Return the (X, Y) coordinate for the center point of the cell that contains the specified text.  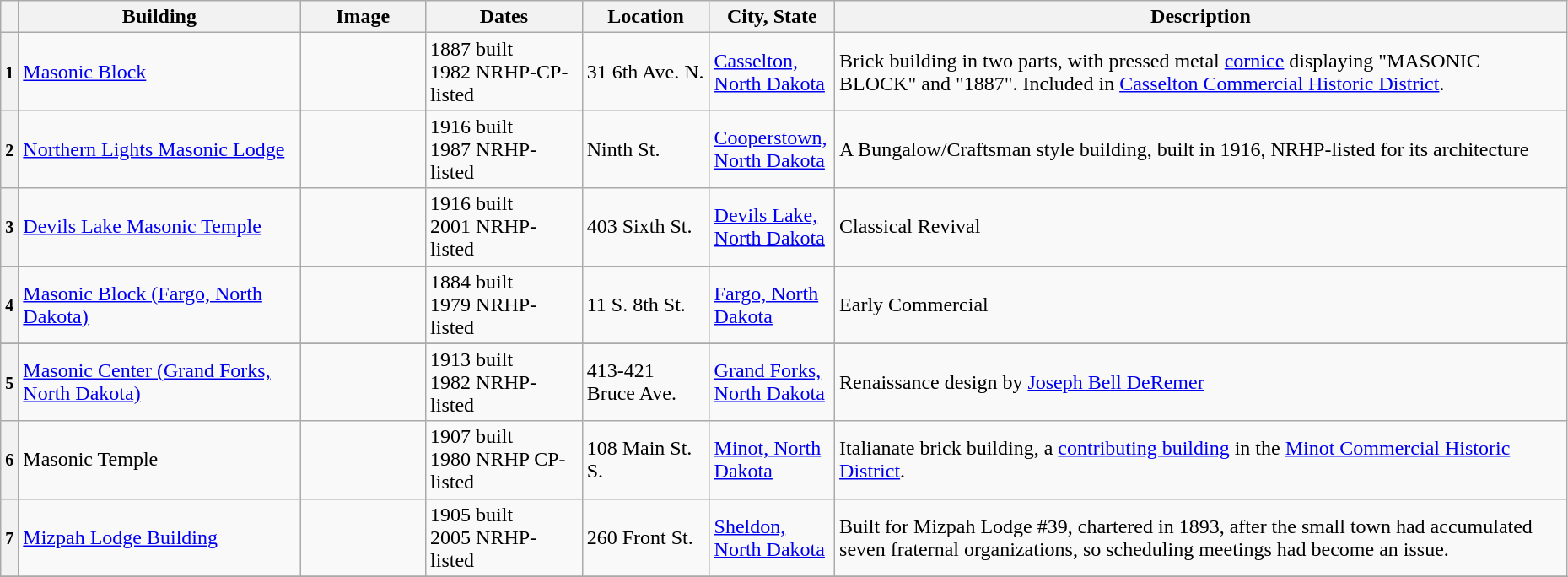
413-421 Bruce Ave. (646, 382)
Classical Revival (1201, 227)
6 (10, 460)
City, State (773, 17)
Ninth St. (646, 149)
Image (363, 17)
1916 built1987 NRHP-listed (504, 149)
Brick building in two parts, with pressed metal cornice displaying "MASONIC BLOCK" and "1887". Included in Casselton Commercial Historic District. (1201, 72)
Masonic Block (159, 72)
Description (1201, 17)
Building (159, 17)
Masonic Center (Grand Forks, North Dakota) (159, 382)
Casselton, North Dakota (773, 72)
A Bungalow/Craftsman style building, built in 1916, NRHP-listed for its architecture (1201, 149)
2 (10, 149)
31 6th Ave. N. (646, 72)
Devils Lake Masonic Temple (159, 227)
Fargo, North Dakota (773, 305)
403 Sixth St. (646, 227)
Location (646, 17)
Masonic Temple (159, 460)
Minot, North Dakota (773, 460)
7 (10, 537)
Northern Lights Masonic Lodge (159, 149)
Italianate brick building, a contributing building in the Minot Commercial Historic District. (1201, 460)
Grand Forks, North Dakota (773, 382)
1905 built2005 NRHP-listed (504, 537)
1884 built1979 NRHP-listed (504, 305)
Sheldon, North Dakota (773, 537)
1 (10, 72)
11 S. 8th St. (646, 305)
5 (10, 382)
Masonic Block (Fargo, North Dakota) (159, 305)
Mizpah Lodge Building (159, 537)
3 (10, 227)
Devils Lake, North Dakota (773, 227)
Early Commercial (1201, 305)
1916 built2001 NRHP-listed (504, 227)
Cooperstown, North Dakota (773, 149)
4 (10, 305)
1887 built1982 NRHP-CP-listed (504, 72)
108 Main St. S. (646, 460)
260 Front St. (646, 537)
Renaissance design by Joseph Bell DeRemer (1201, 382)
1913 built1982 NRHP-listed (504, 382)
Dates (504, 17)
1907 built1980 NRHP CP-listed (504, 460)
